Capture the cell that displays the provided text and extract its (X, Y) central coordinate. 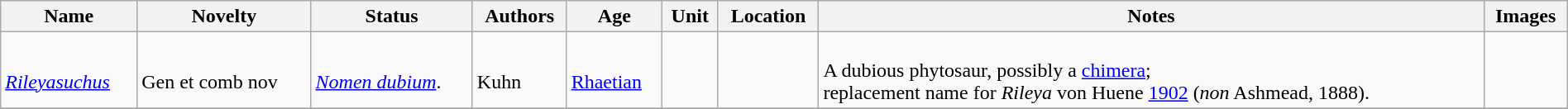
Rhaetian (614, 70)
Age (614, 17)
Authors (519, 17)
Kuhn (519, 70)
Unit (691, 17)
Gen et comb nov (224, 70)
Rileyasuchus (69, 70)
Novelty (224, 17)
A dubious phytosaur, possibly a chimera; replacement name for Rileya von Huene 1902 (non Ashmead, 1888). (1151, 70)
Status (392, 17)
Nomen dubium. (392, 70)
Images (1525, 17)
Location (768, 17)
Notes (1151, 17)
Name (69, 17)
